For the text-containing cell, return its midpoint in (X, Y) coordinate format. 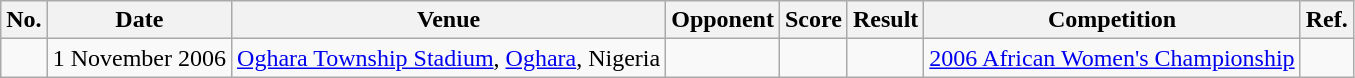
Result (885, 20)
Venue (449, 20)
Competition (1112, 20)
Date (139, 20)
Ref. (1326, 20)
Score (813, 20)
Oghara Township Stadium, Oghara, Nigeria (449, 58)
Opponent (723, 20)
2006 African Women's Championship (1112, 58)
No. (24, 20)
1 November 2006 (139, 58)
